From the cell containing the given text, extract its center point as [X, Y] coordinate. 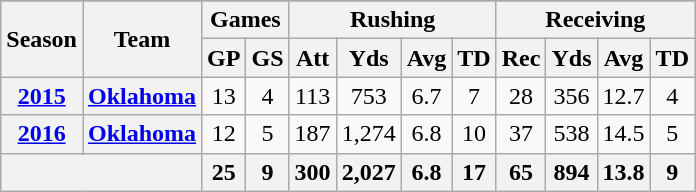
113 [312, 96]
Season [42, 39]
7 [474, 96]
753 [368, 96]
28 [521, 96]
GS [268, 58]
12 [224, 134]
13.8 [624, 172]
2,027 [368, 172]
13 [224, 96]
Team [142, 39]
1,274 [368, 134]
14.5 [624, 134]
300 [312, 172]
65 [521, 172]
538 [572, 134]
Rec [521, 58]
2016 [42, 134]
894 [572, 172]
25 [224, 172]
6.7 [426, 96]
Games [246, 20]
356 [572, 96]
Rushing [392, 20]
12.7 [624, 96]
Receiving [595, 20]
37 [521, 134]
187 [312, 134]
GP [224, 58]
2015 [42, 96]
Att [312, 58]
10 [474, 134]
17 [474, 172]
